Scan for the cell matching the given text and deliver its [x, y] coordinate at center. 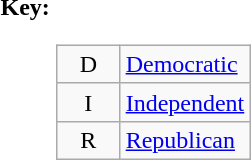
Democratic [185, 64]
D [89, 64]
I [89, 102]
Republican [185, 140]
Independent [185, 102]
R [89, 140]
